Identify which cell holds the provided text, then report its [x, y] central coordinate. 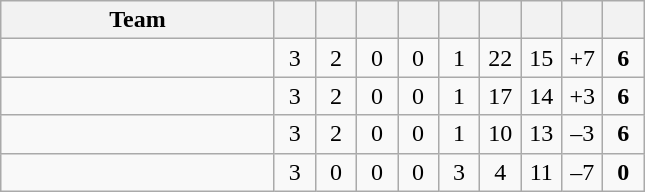
11 [542, 172]
4 [500, 172]
–3 [582, 134]
22 [500, 58]
–7 [582, 172]
Team [138, 20]
14 [542, 96]
17 [500, 96]
13 [542, 134]
+3 [582, 96]
+7 [582, 58]
15 [542, 58]
10 [500, 134]
